Return the [X, Y] coordinate for the center point of the cell that contains the specified text.  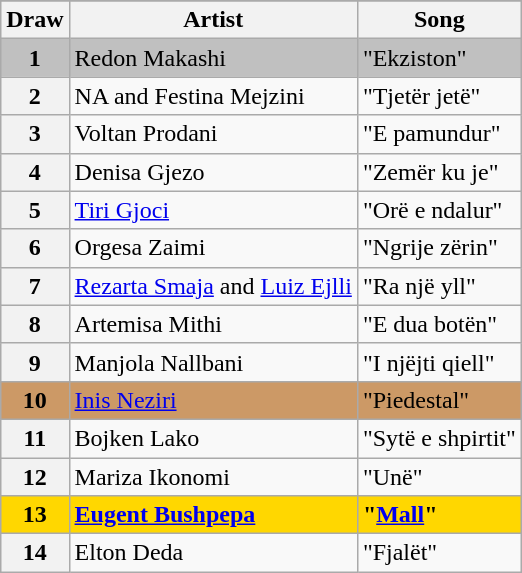
5 [35, 210]
Voltan Prodani [213, 134]
3 [35, 134]
"Zemër ku je" [439, 172]
4 [35, 172]
"E pamundur" [439, 134]
"Ra një yll" [439, 286]
"Fjalët" [439, 553]
9 [35, 362]
10 [35, 400]
Artemisa Mithi [213, 324]
"Ngrije zërin" [439, 248]
"E dua botën" [439, 324]
Redon Makashi [213, 58]
Artist [213, 20]
Bojken Lako [213, 438]
"Sytë e shpirtit" [439, 438]
12 [35, 477]
"I njëjti qiell" [439, 362]
"Mall" [439, 515]
"Unë" [439, 477]
7 [35, 286]
NA and Festina Mejzini [213, 96]
11 [35, 438]
"Piedestal" [439, 400]
Tiri Gjoci [213, 210]
Eugent Bushpepa [213, 515]
Orgesa Zaimi [213, 248]
"Tjetër jetë" [439, 96]
6 [35, 248]
Mariza Ikonomi [213, 477]
Song [439, 20]
"Ekziston" [439, 58]
Elton Deda [213, 553]
Draw [35, 20]
Manjola Nallbani [213, 362]
1 [35, 58]
"Orë e ndalur" [439, 210]
Denisa Gjezo [213, 172]
2 [35, 96]
13 [35, 515]
14 [35, 553]
Inis Neziri [213, 400]
8 [35, 324]
Rezarta Smaja and Luiz Ejlli [213, 286]
